Output the (x, y) coordinate of the center of the cell containing the given text.  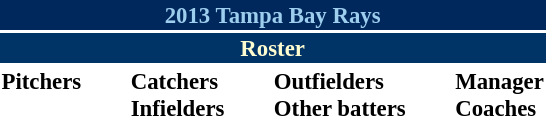
2013 Tampa Bay Rays (272, 15)
Roster (272, 48)
